Determine the [X, Y] coordinate at the center of the cell enclosing the given text.  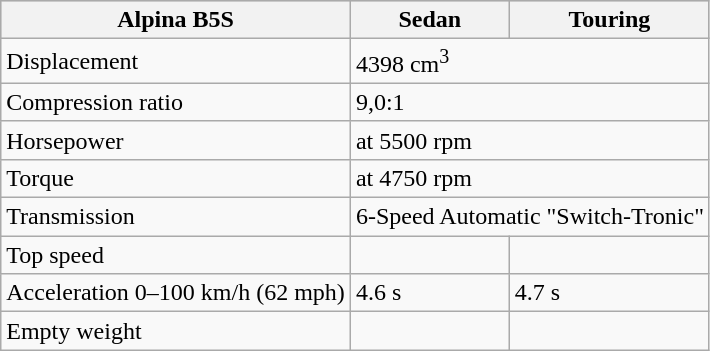
Alpina B5S [176, 20]
Transmission [176, 217]
Compression ratio [176, 102]
Displacement [176, 62]
Sedan [430, 20]
4.6 s [430, 293]
9,0:1 [530, 102]
4398 cm3 [530, 62]
Acceleration 0–100 km/h (62 mph) [176, 293]
Torque [176, 178]
Empty weight [176, 331]
at 4750 rpm [530, 178]
at 5500 rpm [530, 140]
Touring [609, 20]
4.7 s [609, 293]
Top speed [176, 255]
Horsepower [176, 140]
6-Speed Automatic "Switch-Tronic" [530, 217]
